Provide the (X, Y) coordinate of the cell's center where the given text is located.  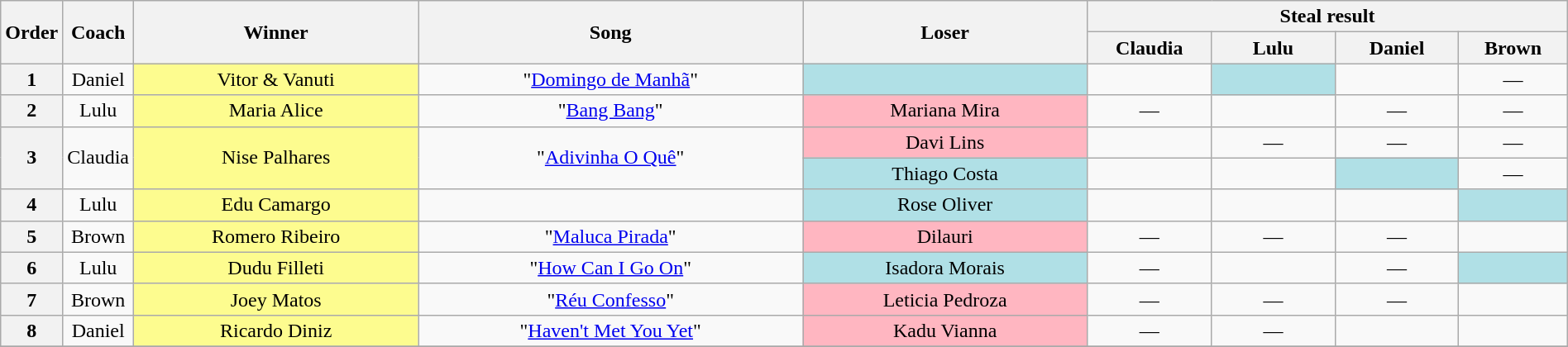
"Domingo de Manhã" (610, 79)
Leticia Pedroza (945, 299)
Kadu Vianna (945, 330)
4 (31, 205)
Song (610, 32)
Dilauri (945, 236)
"Réu Confesso" (610, 299)
8 (31, 330)
1 (31, 79)
Isadora Morais (945, 268)
7 (31, 299)
"Haven't Met You Yet" (610, 330)
5 (31, 236)
Steal result (1328, 17)
Vitor & Vanuti (276, 79)
Edu Camargo (276, 205)
"Maluca Pirada" (610, 236)
2 (31, 111)
6 (31, 268)
Maria Alice (276, 111)
3 (31, 158)
"Bang Bang" (610, 111)
Dudu Filleti (276, 268)
Davi Lins (945, 142)
Nise Palhares (276, 158)
Loser (945, 32)
Mariana Mira (945, 111)
"Adivinha O Quê" (610, 158)
Ricardo Diniz (276, 330)
Winner (276, 32)
Romero Ribeiro (276, 236)
Order (31, 32)
Joey Matos (276, 299)
Thiago Costa (945, 173)
Rose Oliver (945, 205)
"How Can I Go On" (610, 268)
Coach (98, 32)
